Provide the [X, Y] coordinate of the cell's center where the given text is located.  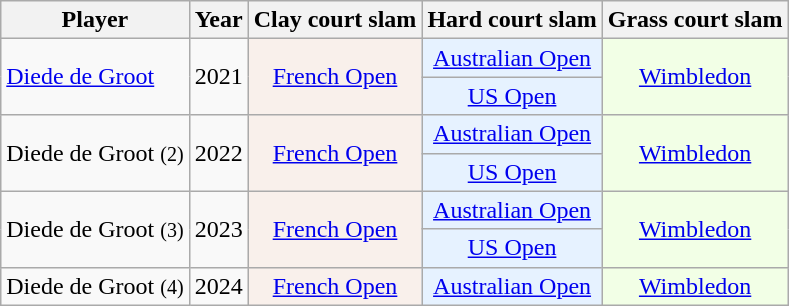
2023 [218, 229]
Diede de Groot (3) [95, 229]
Diede de Groot (2) [95, 153]
Year [218, 20]
2024 [218, 286]
Player [95, 20]
Diede de Groot (4) [95, 286]
Hard court slam [512, 20]
2021 [218, 77]
Grass court slam [695, 20]
2022 [218, 153]
Diede de Groot [95, 77]
Clay court slam [335, 20]
